For the text-containing cell, return its midpoint in (x, y) coordinate format. 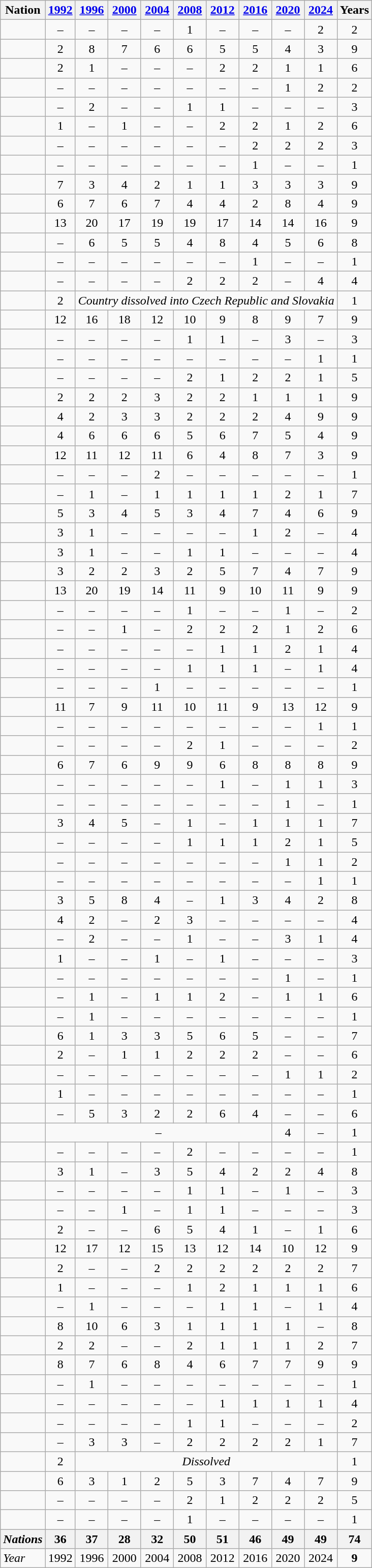
Years (354, 10)
28 (125, 1539)
Country dissolved into Czech Republic and Slovakia (206, 300)
15 (157, 1249)
Nations (23, 1539)
37 (91, 1539)
36 (60, 1539)
74 (354, 1539)
18 (125, 320)
32 (157, 1539)
Year (23, 1558)
Dissolved (206, 1461)
46 (255, 1539)
51 (223, 1539)
50 (190, 1539)
Nation (23, 10)
